From the cell containing the given text, extract its center point as (x, y) coordinate. 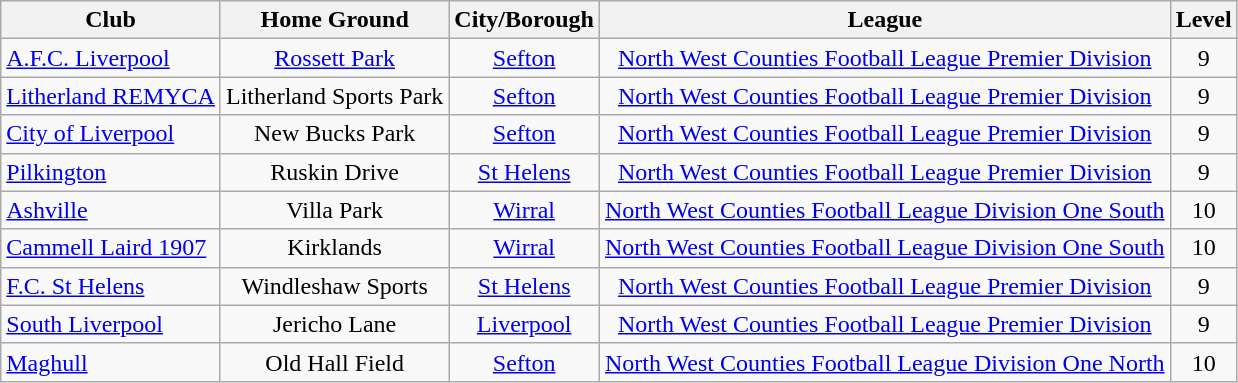
Rossett Park (334, 58)
Home Ground (334, 20)
Ruskin Drive (334, 172)
Villa Park (334, 210)
New Bucks Park (334, 134)
Litherland Sports Park (334, 96)
Liverpool (524, 324)
Old Hall Field (334, 362)
Pilkington (111, 172)
City of Liverpool (111, 134)
South Liverpool (111, 324)
Cammell Laird 1907 (111, 248)
F.C. St Helens (111, 286)
Level (1204, 20)
Kirklands (334, 248)
Litherland REMYCA (111, 96)
Windleshaw Sports (334, 286)
City/Borough (524, 20)
A.F.C. Liverpool (111, 58)
Maghull (111, 362)
Ashville (111, 210)
League (884, 20)
Club (111, 20)
North West Counties Football League Division One North (884, 362)
Jericho Lane (334, 324)
